Detect which cell encompasses the target text, then output its [X, Y] center coordinate. 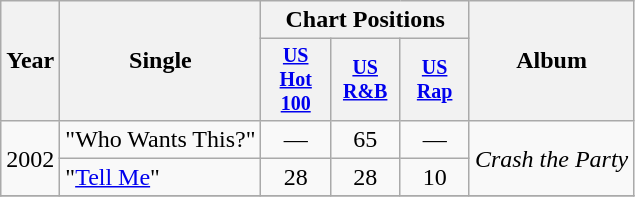
Year [30, 61]
"Who Wants This?" [160, 139]
US Hot 100 [296, 80]
Chart Positions [365, 20]
Single [160, 61]
65 [364, 139]
Crash the Party [551, 158]
"Tell Me" [160, 177]
2002 [30, 158]
Album [551, 61]
10 [434, 177]
USRap [434, 80]
USR&B [364, 80]
